Identify which cell holds the provided text, then report its [X, Y] central coordinate. 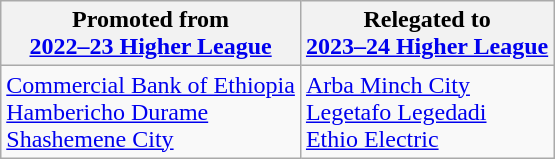
Arba Minch CityLegetafo LegedadiEthio Electric [426, 112]
Commercial Bank of EthiopiaHambericho DurameShashemene City [151, 112]
Relegated to2023–24 Higher League [426, 34]
Promoted from2022–23 Higher League [151, 34]
